Return (X, Y) of the center of cell containing provided text 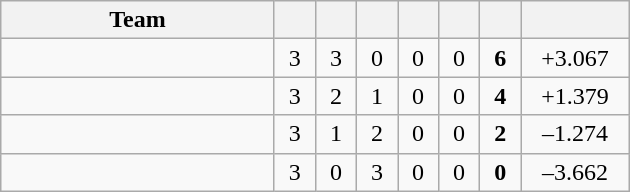
+1.379 (576, 96)
–3.662 (576, 172)
6 (500, 58)
4 (500, 96)
Team (138, 20)
–1.274 (576, 134)
+3.067 (576, 58)
